For the text-containing cell, return its midpoint in [X, Y] coordinate format. 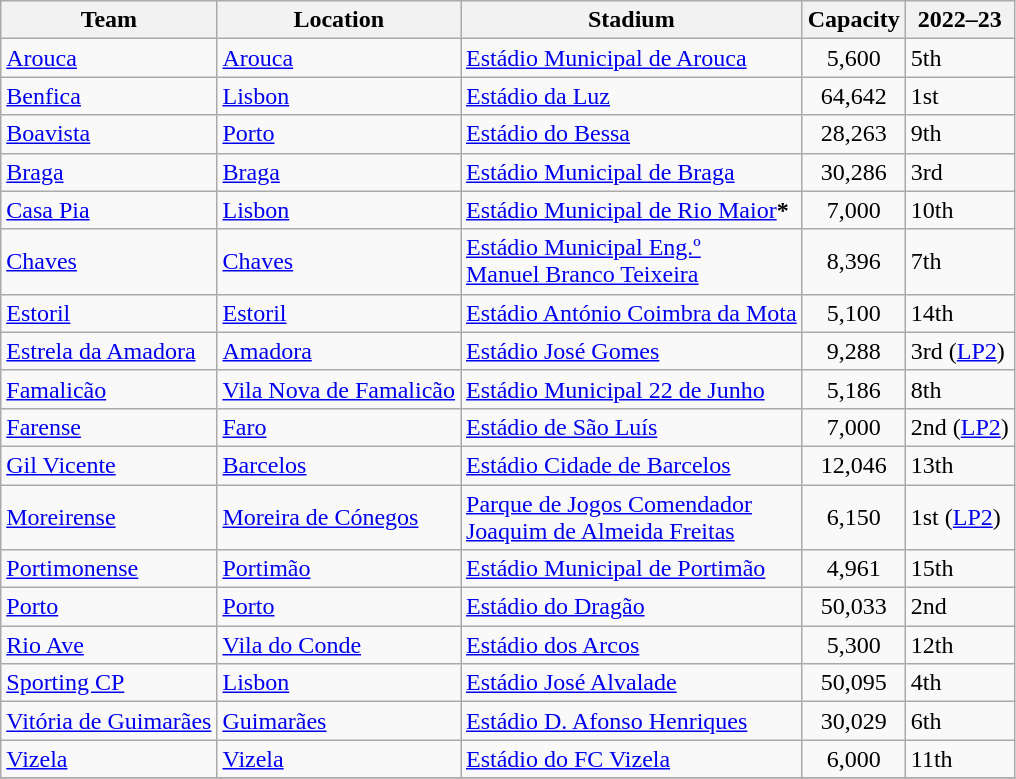
Estádio Municipal de Rio Maior* [631, 210]
Rio Ave [109, 645]
Vitória de Guimarães [109, 721]
3rd [960, 172]
Sporting CP [109, 683]
50,033 [854, 607]
9th [960, 134]
Vila Nova de Famalicão [339, 389]
12th [960, 645]
Parque de Jogos ComendadorJoaquim de Almeida Freitas [631, 516]
Estádio dos Arcos [631, 645]
6th [960, 721]
10th [960, 210]
5th [960, 58]
Estrela da Amadora [109, 351]
5,186 [854, 389]
6,150 [854, 516]
1st [960, 96]
11th [960, 759]
Estádio de São Luís [631, 427]
Moreirense [109, 516]
Famalicão [109, 389]
1st (LP2) [960, 516]
4th [960, 683]
Team [109, 20]
Estádio António Coimbra da Mota [631, 313]
Estádio da Luz [631, 96]
Casa Pia [109, 210]
Estádio Municipal de Braga [631, 172]
Vila do Conde [339, 645]
Barcelos [339, 465]
30,286 [854, 172]
8th [960, 389]
Amadora [339, 351]
Estádio do Bessa [631, 134]
28,263 [854, 134]
Capacity [854, 20]
Estádio Municipal de Arouca [631, 58]
6,000 [854, 759]
Portimonense [109, 569]
Location [339, 20]
Portimão [339, 569]
7th [960, 262]
Estádio José Gomes [631, 351]
Moreira de Cónegos [339, 516]
Benfica [109, 96]
3rd (LP2) [960, 351]
Estádio D. Afonso Henriques [631, 721]
Estádio Municipal 22 de Junho [631, 389]
8,396 [854, 262]
50,095 [854, 683]
5,100 [854, 313]
Estádio Cidade de Barcelos [631, 465]
2022–23 [960, 20]
12,046 [854, 465]
5,300 [854, 645]
64,642 [854, 96]
13th [960, 465]
2nd [960, 607]
Estádio José Alvalade [631, 683]
Estádio do Dragão [631, 607]
Estádio do FC Vizela [631, 759]
15th [960, 569]
Boavista [109, 134]
Faro [339, 427]
Guimarães [339, 721]
Estádio Municipal de Portimão [631, 569]
5,600 [854, 58]
14th [960, 313]
4,961 [854, 569]
Estádio Municipal Eng.ºManuel Branco Teixeira [631, 262]
9,288 [854, 351]
Farense [109, 427]
30,029 [854, 721]
Gil Vicente [109, 465]
Stadium [631, 20]
2nd (LP2) [960, 427]
